Scan for the cell matching the given text and deliver its (X, Y) coordinate at center. 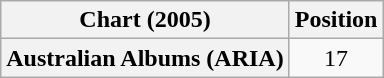
Position (336, 20)
Australian Albums (ARIA) (145, 58)
17 (336, 58)
Chart (2005) (145, 20)
